Search for the cell housing the specified text and yield its (x, y) center coordinate. 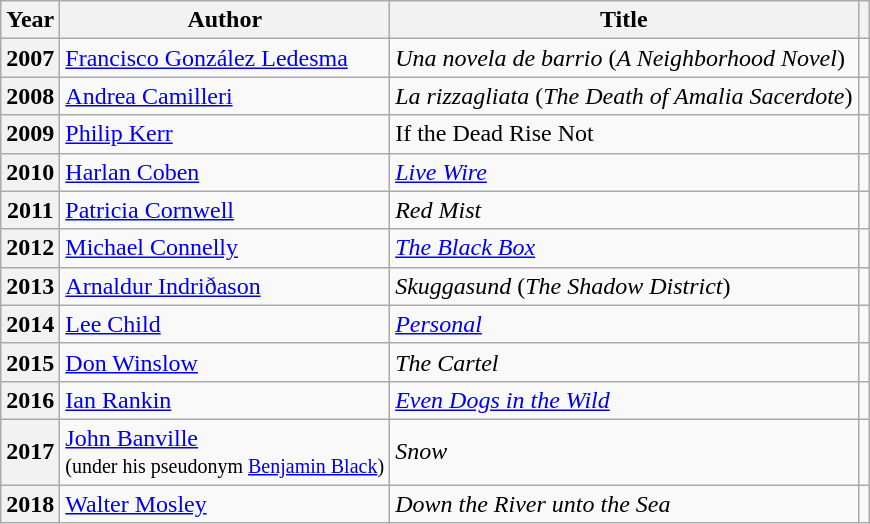
Year (30, 20)
Title (624, 20)
The Black Box (624, 248)
Una novela de barrio (A Neighborhood Novel) (624, 58)
2013 (30, 286)
If the Dead Rise Not (624, 134)
2015 (30, 362)
Lee Child (225, 324)
Red Mist (624, 210)
Live Wire (624, 172)
La rizzagliata (The Death of Amalia Sacerdote) (624, 96)
2017 (30, 452)
2010 (30, 172)
Arnaldur Indriðason (225, 286)
2009 (30, 134)
Author (225, 20)
Personal (624, 324)
2012 (30, 248)
Patricia Cornwell (225, 210)
Snow (624, 452)
Walter Mosley (225, 503)
2008 (30, 96)
2018 (30, 503)
Andrea Camilleri (225, 96)
Skuggasund (The Shadow District) (624, 286)
2014 (30, 324)
Michael Connelly (225, 248)
2016 (30, 400)
Don Winslow (225, 362)
John Banville(under his pseudonym Benjamin Black) (225, 452)
Down the River unto the Sea (624, 503)
Even Dogs in the Wild (624, 400)
2011 (30, 210)
Philip Kerr (225, 134)
The Cartel (624, 362)
Francisco González Ledesma (225, 58)
2007 (30, 58)
Harlan Coben (225, 172)
Ian Rankin (225, 400)
